Detect which cell encompasses the target text, then output its (x, y) center coordinate. 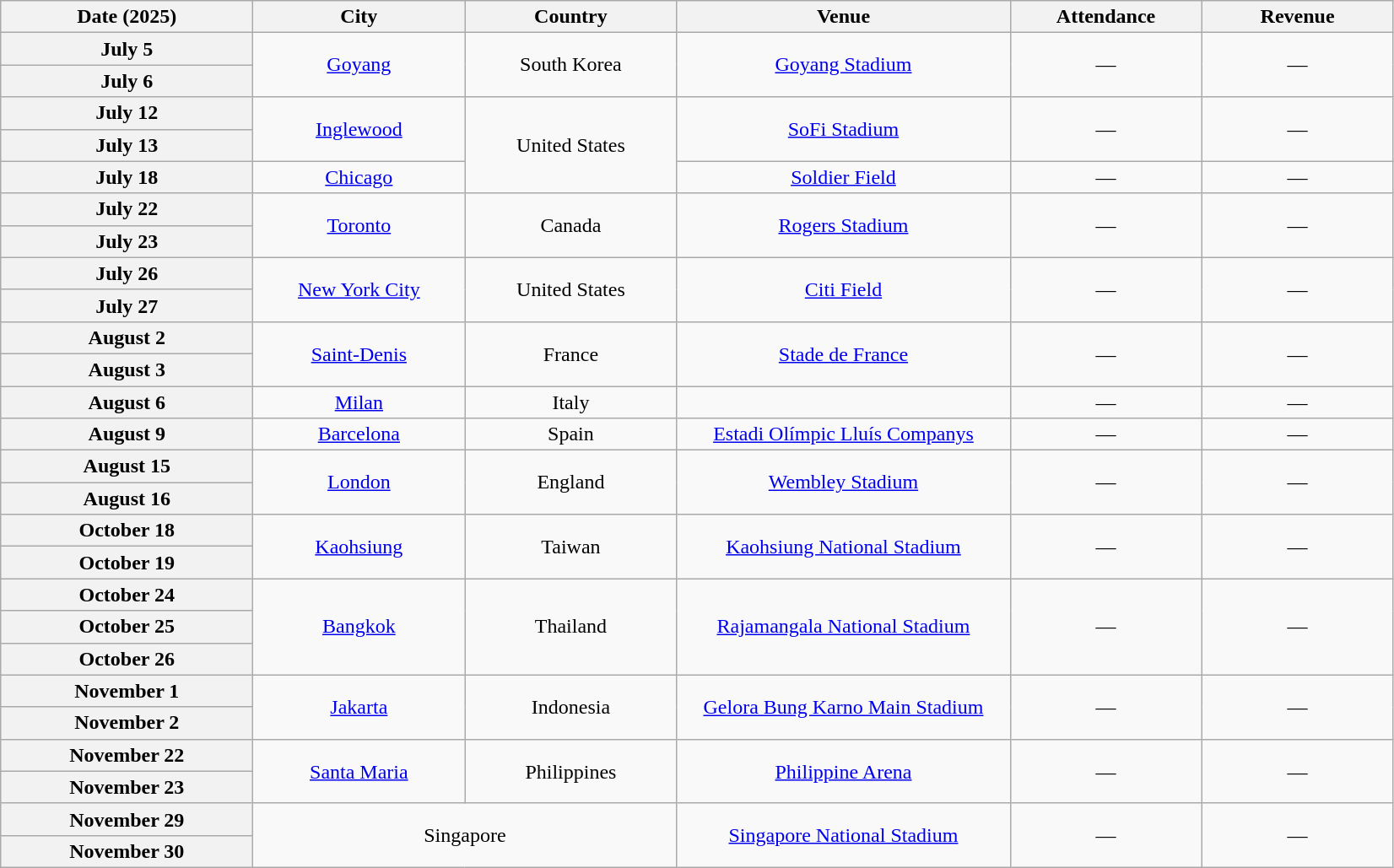
Chicago (359, 177)
Estadi Olímpic Lluís Companys (844, 434)
July 23 (127, 241)
Country (570, 17)
Santa Maria (359, 771)
Milan (359, 402)
Indonesia (570, 707)
October 24 (127, 595)
Rajamangala National Stadium (844, 627)
November 29 (127, 819)
Revenue (1298, 17)
August 9 (127, 434)
July 18 (127, 177)
July 13 (127, 145)
Citi Field (844, 289)
August 16 (127, 499)
Venue (844, 17)
Rogers Stadium (844, 225)
Barcelona (359, 434)
July 5 (127, 49)
Saint-Denis (359, 353)
Philippines (570, 771)
Kaohsiung (359, 547)
City (359, 17)
Goyang Stadium (844, 65)
Soldier Field (844, 177)
Bangkok (359, 627)
August 2 (127, 337)
Stade de France (844, 353)
Spain (570, 434)
August 15 (127, 466)
Taiwan (570, 547)
October 19 (127, 563)
July 22 (127, 209)
Canada (570, 225)
November 30 (127, 851)
August 3 (127, 369)
Wembley Stadium (844, 483)
November 22 (127, 755)
October 26 (127, 659)
South Korea (570, 65)
Philippine Arena (844, 771)
Singapore (465, 835)
Inglewood (359, 129)
Kaohsiung National Stadium (844, 547)
Singapore National Stadium (844, 835)
Goyang (359, 65)
Date (2025) (127, 17)
July 12 (127, 113)
July 26 (127, 273)
November 23 (127, 787)
November 2 (127, 723)
SoFi Stadium (844, 129)
October 18 (127, 531)
Gelora Bung Karno Main Stadium (844, 707)
Thailand (570, 627)
August 6 (127, 402)
Attendance (1105, 17)
July 6 (127, 81)
France (570, 353)
Toronto (359, 225)
November 1 (127, 691)
England (570, 483)
October 25 (127, 627)
Italy (570, 402)
Jakarta (359, 707)
London (359, 483)
New York City (359, 289)
July 27 (127, 305)
